Return (x, y) of the center of cell containing provided text 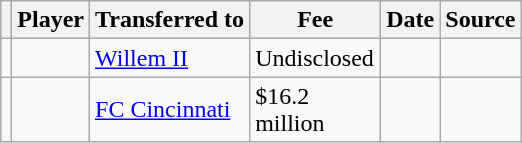
Fee (316, 20)
Transferred to (170, 20)
$16.2 million (316, 110)
Date (410, 20)
FC Cincinnati (170, 110)
Undisclosed (316, 58)
Willem II (170, 58)
Source (480, 20)
Player (51, 20)
